Detect which cell encompasses the target text, then output its [x, y] center coordinate. 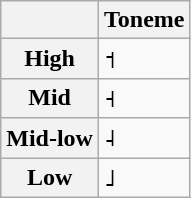
Low [50, 178]
˦ [144, 59]
˨ [144, 138]
Mid-low [50, 138]
˧ [144, 98]
Mid [50, 98]
High [50, 59]
˩ [144, 178]
Toneme [144, 20]
